Detect which cell encompasses the target text, then output its [X, Y] center coordinate. 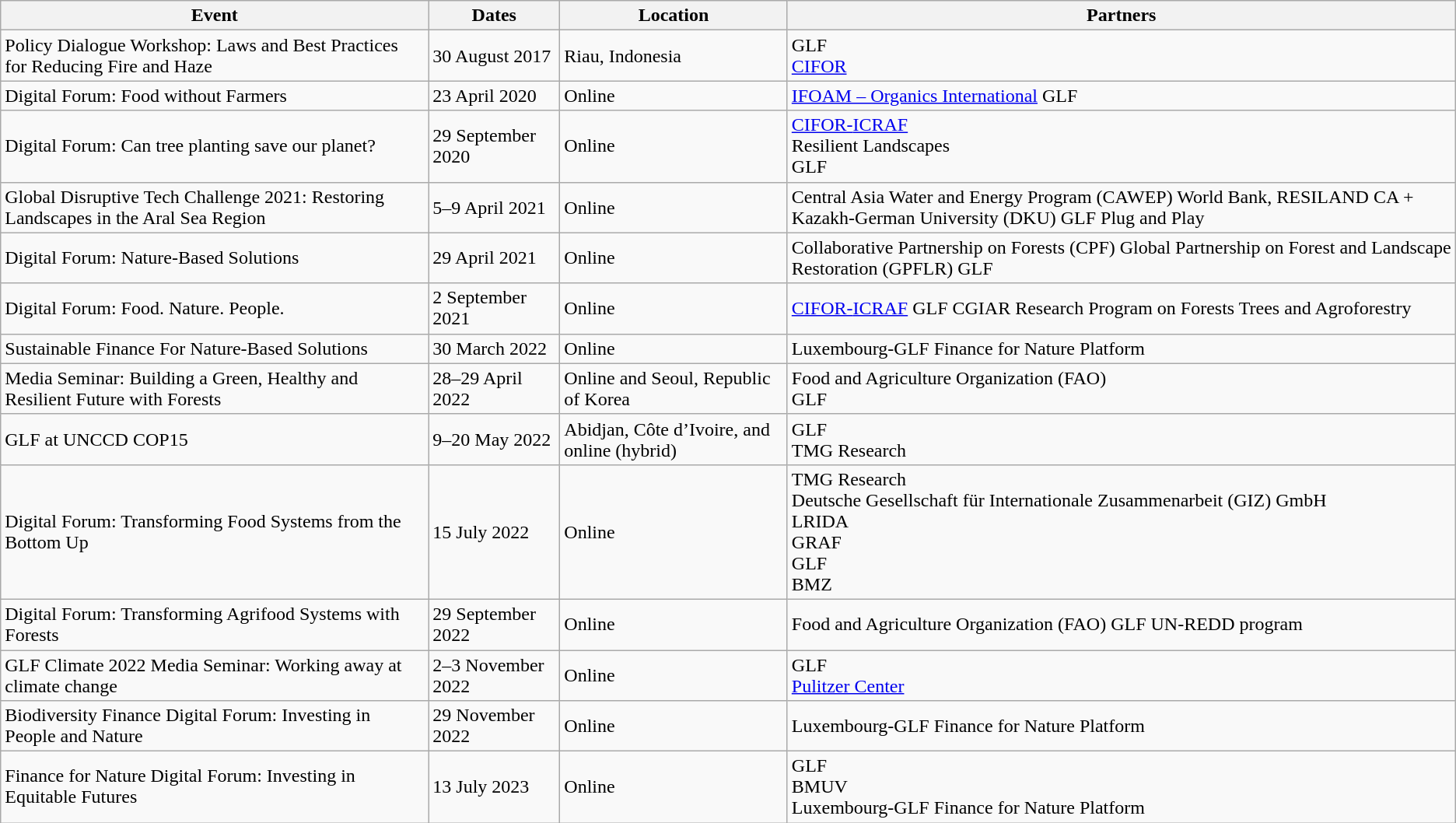
29 September 2022 [495, 624]
15 July 2022 [495, 532]
2–3 November 2022 [495, 675]
5–9 April 2021 [495, 207]
Digital Forum: Food. Nature. People. [215, 308]
Event [215, 16]
Central Asia Water and Energy Program (CAWEP) World Bank, RESILAND CA + Kazakh-German University (DKU) GLF Plug and Play [1122, 207]
29 September 2020 [495, 146]
9–20 May 2022 [495, 439]
Digital Forum: Transforming Agrifood Systems with Forests [215, 624]
Food and Agriculture Organization (FAO) GLF UN-REDD program [1122, 624]
GLFPulitzer Center [1122, 675]
GLFTMG Research [1122, 439]
13 July 2023 [495, 787]
CIFOR-ICRAFResilient LandscapesGLF [1122, 146]
Partners [1122, 16]
Digital Forum: Transforming Food Systems from the Bottom Up [215, 532]
29 November 2022 [495, 727]
Abidjan, Côte d’Ivoire, and online (hybrid) [674, 439]
30 August 2017 [495, 56]
Global Disruptive Tech Challenge 2021: Restoring Landscapes in the Aral Sea Region [215, 207]
TMG ResearchDeutsche Gesellschaft für Internationale Zusammenarbeit (GIZ) GmbHLRIDAGRAFGLFBMZ [1122, 532]
Digital Forum: Can tree planting save our planet? [215, 146]
2 September 2021 [495, 308]
Location [674, 16]
Collaborative Partnership on Forests (CPF) Global Partnership on Forest and Landscape Restoration (GPFLR) GLF [1122, 258]
Digital Forum: Nature-Based Solutions [215, 258]
Online and Seoul, Republic of Korea [674, 389]
Sustainable Finance For Nature-Based Solutions [215, 348]
Media Seminar: Building a Green, Healthy and Resilient Future with Forests [215, 389]
Digital Forum: Food without Farmers [215, 96]
Riau, Indonesia [674, 56]
CIFOR-ICRAF GLF CGIAR Research Program on Forests Trees and Agroforestry [1122, 308]
GLFBMUVLuxembourg-GLF Finance for Nature Platform [1122, 787]
Dates [495, 16]
Policy Dialogue Workshop: Laws and Best Practices for Reducing Fire and Haze [215, 56]
28–29 April 2022 [495, 389]
GLFCIFOR [1122, 56]
23 April 2020 [495, 96]
GLF at UNCCD COP15 [215, 439]
Food and Agriculture Organization (FAO)GLF [1122, 389]
GLF Climate 2022 Media Seminar: Working away at climate change [215, 675]
30 March 2022 [495, 348]
Finance for Nature Digital Forum: Investing in Equitable Futures [215, 787]
Biodiversity Finance Digital Forum: Investing in People and Nature [215, 727]
29 April 2021 [495, 258]
IFOAM – Organics International GLF [1122, 96]
